Pinpoint the cell where the given text exists, returning its (X, Y) midpoint coordinate. 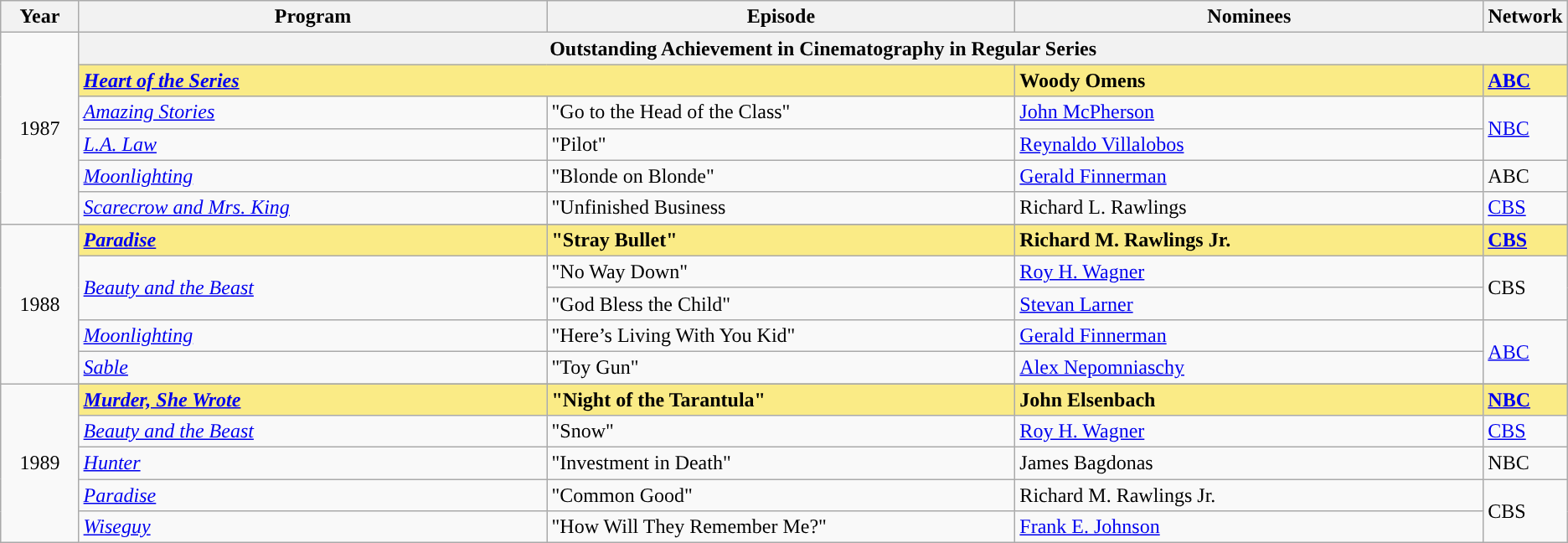
"Toy Gun" (781, 367)
Hunter (313, 463)
"Blonde on Blonde" (781, 176)
Frank E. Johnson (1250, 527)
Woody Omens (1250, 80)
"Stray Bullet" (781, 240)
Network (1525, 17)
Heart of the Series (547, 80)
"No Way Down" (781, 271)
Reynaldo Villalobos (1250, 144)
"Pilot" (781, 144)
Wiseguy (313, 527)
Richard L. Rawlings (1250, 208)
Program (313, 17)
Nominees (1250, 17)
"How Will They Remember Me?" (781, 527)
Year (40, 17)
Episode (781, 17)
1989 (40, 463)
"Here’s Living With You Kid" (781, 335)
"Unfinished Business (781, 208)
Murder, She Wrote (313, 400)
"Night of the Tarantula" (781, 400)
"God Bless the Child" (781, 303)
Scarecrow and Mrs. King (313, 208)
1988 (40, 303)
John McPherson (1250, 112)
"Investment in Death" (781, 463)
1987 (40, 128)
James Bagdonas (1250, 463)
Amazing Stories (313, 112)
"Snow" (781, 432)
L.A. Law (313, 144)
Outstanding Achievement in Cinematography in Regular Series (823, 49)
Alex Nepomniaschy (1250, 367)
John Elsenbach (1250, 400)
"Common Good" (781, 495)
"Go to the Head of the Class" (781, 112)
Sable (313, 367)
Stevan Larner (1250, 303)
